Pinpoint the cell where the given text exists, returning its (X, Y) midpoint coordinate. 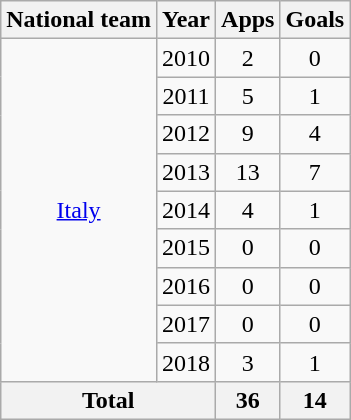
2015 (186, 248)
Goals (315, 20)
National team (79, 20)
2017 (186, 324)
9 (248, 134)
14 (315, 400)
Year (186, 20)
2016 (186, 286)
2011 (186, 96)
5 (248, 96)
Total (108, 400)
13 (248, 172)
2012 (186, 134)
3 (248, 362)
2013 (186, 172)
Apps (248, 20)
2014 (186, 210)
7 (315, 172)
2 (248, 58)
2010 (186, 58)
36 (248, 400)
Italy (79, 210)
2018 (186, 362)
